For the text-containing cell, return its midpoint in [X, Y] coordinate format. 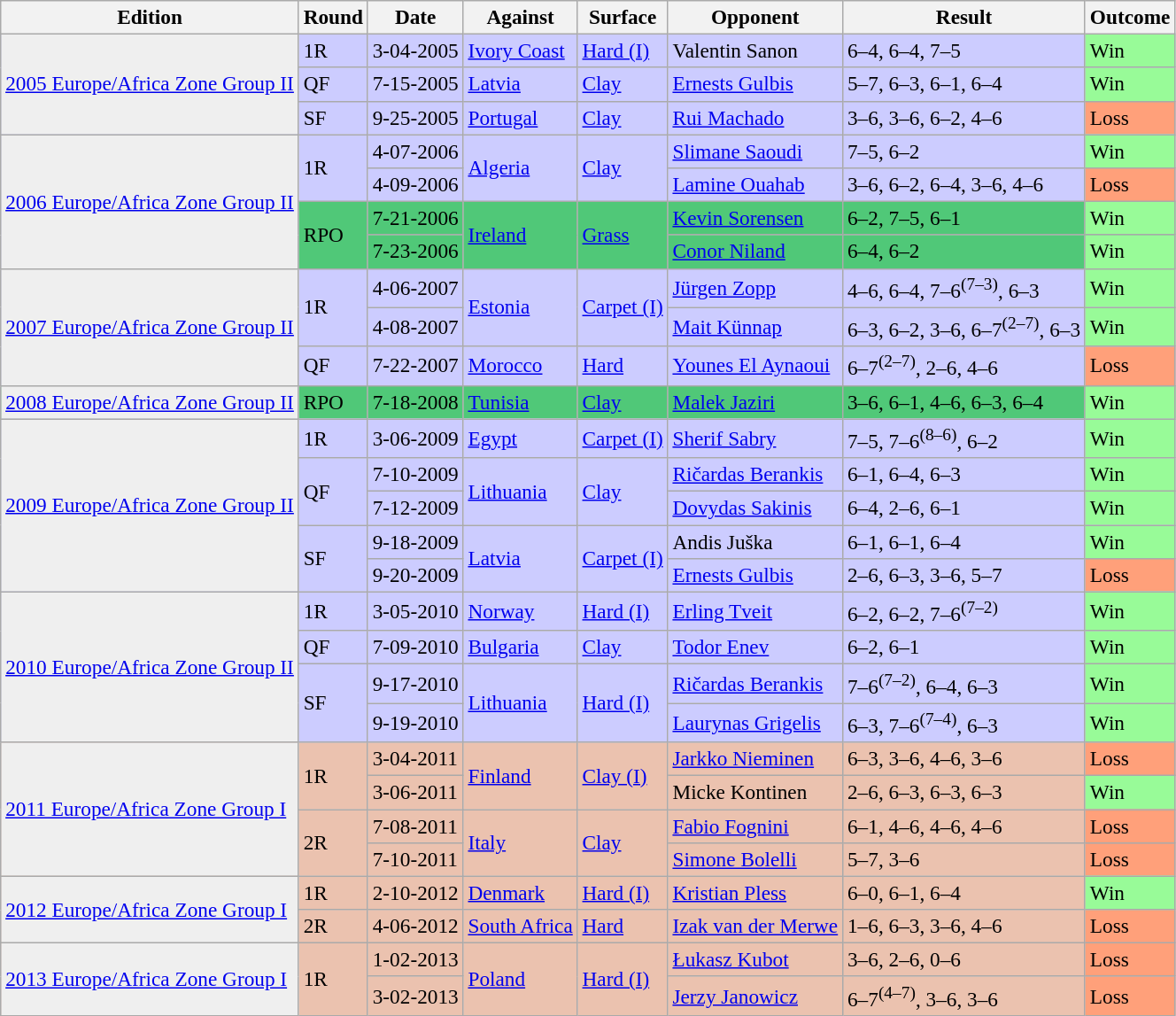
6–1, 6–4, 6–3 [964, 474]
4-06-2007 [415, 288]
Denmark [521, 893]
Morocco [521, 366]
2009 Europe/Africa Zone Group II [151, 505]
4–6, 6–4, 7–6(7–3), 6–3 [964, 288]
7-10-2011 [415, 859]
Italy [521, 842]
Laurynas Grigelis [755, 722]
Surface [623, 17]
2008 Europe/Africa Zone Group II [151, 402]
3–6, 3–6, 6–2, 4–6 [964, 118]
Edition [151, 17]
Egypt [521, 438]
Clay (I) [623, 775]
Ivory Coast [521, 50]
2006 Europe/Africa Zone Group II [151, 200]
6–7(2–7), 2–6, 4–6 [964, 366]
Conor Niland [755, 252]
6–3, 3–6, 4–6, 3–6 [964, 758]
Younes El Aynaoui [755, 366]
7-21-2006 [415, 218]
Opponent [755, 17]
Micke Kontinen [755, 792]
Against [521, 17]
2013 Europe/Africa Zone Group I [151, 979]
Norway [521, 611]
6–0, 6–1, 6–4 [964, 893]
Fabio Fognini [755, 826]
7-22-2007 [415, 366]
7–5, 7–6(8–6), 6–2 [964, 438]
6–3, 6–2, 3–6, 6–7(2–7), 6–3 [964, 327]
Estonia [521, 307]
2–6, 6–3, 3–6, 5–7 [964, 575]
6–2, 6–1 [964, 648]
3-05-2010 [415, 611]
Valentin Sanon [755, 50]
3–6, 2–6, 0–6 [964, 959]
Kristian Pless [755, 893]
4-09-2006 [415, 184]
3-04-2005 [415, 50]
6–2, 6–2, 7–6(7–2) [964, 611]
Lamine Ouahab [755, 184]
Date [415, 17]
2-10-2012 [415, 893]
3-02-2013 [415, 996]
Poland [521, 979]
4-06-2012 [415, 926]
Simone Bolelli [755, 859]
Portugal [521, 118]
Dovydas Sakinis [755, 508]
Izak van der Merwe [755, 926]
1-02-2013 [415, 959]
3-06-2009 [415, 438]
Sherif Sabry [755, 438]
3-04-2011 [415, 758]
Kevin Sorensen [755, 218]
Malek Jaziri [755, 402]
9-18-2009 [415, 541]
3–6, 6–2, 6–4, 3–6, 4–6 [964, 184]
5–7, 3–6 [964, 859]
Algeria [521, 167]
7-12-2009 [415, 508]
3–6, 6–1, 4–6, 6–3, 6–4 [964, 402]
6–1, 4–6, 4–6, 4–6 [964, 826]
Mait Künnap [755, 327]
7-23-2006 [415, 252]
9-19-2010 [415, 722]
4-08-2007 [415, 327]
South Africa [521, 926]
7–5, 6–2 [964, 151]
7-09-2010 [415, 648]
2007 Europe/Africa Zone Group II [151, 327]
2012 Europe/Africa Zone Group I [151, 910]
5–7, 6–3, 6–1, 6–4 [964, 84]
Jürgen Zopp [755, 288]
Round [333, 17]
3-06-2011 [415, 792]
2011 Europe/Africa Zone Group I [151, 808]
2010 Europe/Africa Zone Group II [151, 667]
9-17-2010 [415, 683]
Rui Machado [755, 118]
Todor Enev [755, 648]
6–7(4–7), 3–6, 3–6 [964, 996]
6–4, 6–2 [964, 252]
6–2, 7–5, 6–1 [964, 218]
Erling Tveit [755, 611]
Finland [521, 775]
7-08-2011 [415, 826]
2–6, 6–3, 6–3, 6–3 [964, 792]
7-15-2005 [415, 84]
Slimane Saoudi [755, 151]
6–4, 6–4, 7–5 [964, 50]
Jerzy Janowicz [755, 996]
9-25-2005 [415, 118]
7-10-2009 [415, 474]
Tunisia [521, 402]
7-18-2008 [415, 402]
Result [964, 17]
Grass [623, 235]
4-07-2006 [415, 151]
Andis Juška [755, 541]
7–6(7–2), 6–4, 6–3 [964, 683]
Bulgaria [521, 648]
2005 Europe/Africa Zone Group II [151, 83]
9-20-2009 [415, 575]
6–3, 7–6(7–4), 6–3 [964, 722]
Outcome [1130, 17]
6–4, 2–6, 6–1 [964, 508]
6–1, 6–1, 6–4 [964, 541]
Ireland [521, 235]
1–6, 6–3, 3–6, 4–6 [964, 926]
Jarkko Nieminen [755, 758]
Łukasz Kubot [755, 959]
